Determine the [x, y] coordinate at the center of the cell enclosing the given text.  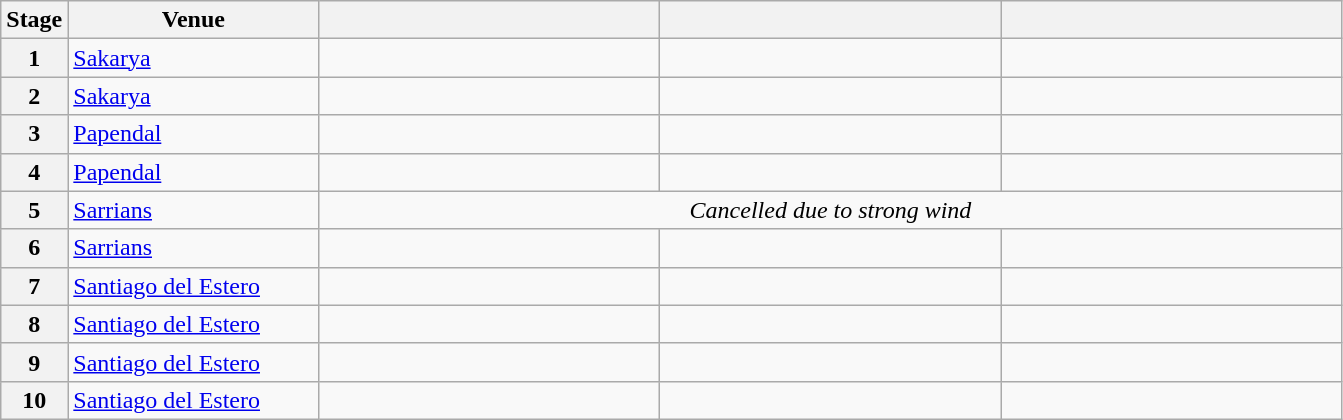
6 [34, 248]
Stage [34, 20]
Venue [194, 20]
7 [34, 286]
8 [34, 324]
Cancelled due to strong wind [830, 210]
3 [34, 134]
9 [34, 362]
5 [34, 210]
1 [34, 58]
10 [34, 400]
4 [34, 172]
2 [34, 96]
